Pinpoint the cell where the given text exists, returning its [X, Y] midpoint coordinate. 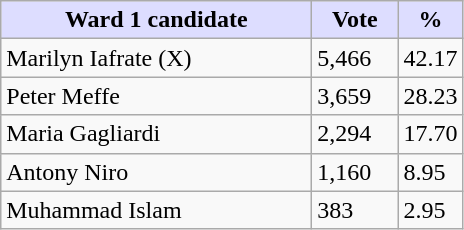
Peter Meffe [156, 96]
8.95 [430, 172]
Antony Niro [156, 172]
28.23 [430, 96]
2,294 [355, 134]
2.95 [430, 210]
Maria Gagliardi [156, 134]
Ward 1 candidate [156, 20]
Vote [355, 20]
5,466 [355, 58]
Marilyn Iafrate (X) [156, 58]
383 [355, 210]
42.17 [430, 58]
1,160 [355, 172]
% [430, 20]
Muhammad Islam [156, 210]
17.70 [430, 134]
3,659 [355, 96]
